Provide the (x, y) coordinate of the cell's center where the given text is located.  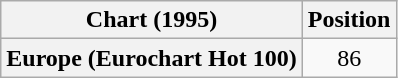
Europe (Eurochart Hot 100) (152, 58)
Chart (1995) (152, 20)
86 (349, 58)
Position (349, 20)
